Capture the cell that displays the provided text and extract its (x, y) central coordinate. 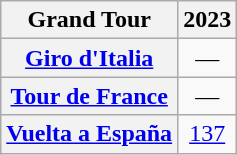
Vuelta a España (90, 134)
2023 (208, 20)
Giro d'Italia (90, 58)
Grand Tour (90, 20)
137 (208, 134)
Tour de France (90, 96)
